Determine the [X, Y] coordinate at the center of the cell enclosing the given text.  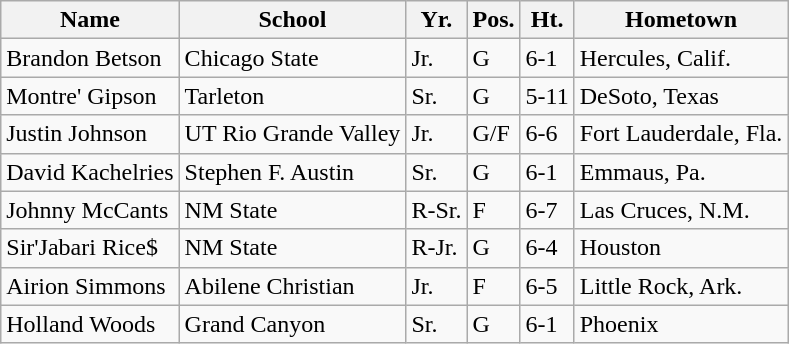
Las Cruces, N.M. [681, 210]
Hercules, Calif. [681, 58]
Tarleton [292, 96]
Airion Simmons [90, 286]
G/F [494, 134]
5-11 [547, 96]
Houston [681, 248]
R-Jr. [436, 248]
6-7 [547, 210]
Phoenix [681, 324]
DeSoto, Texas [681, 96]
Holland Woods [90, 324]
6-6 [547, 134]
Brandon Betson [90, 58]
UT Rio Grande Valley [292, 134]
Emmaus, Pa. [681, 172]
Ht. [547, 20]
Abilene Christian [292, 286]
Yr. [436, 20]
Justin Johnson [90, 134]
Chicago State [292, 58]
6-4 [547, 248]
Sir'Jabari Rice$ [90, 248]
Grand Canyon [292, 324]
Johnny McCants [90, 210]
Little Rock, Ark. [681, 286]
David Kachelries [90, 172]
Fort Lauderdale, Fla. [681, 134]
6-5 [547, 286]
Montre' Gipson [90, 96]
Stephen F. Austin [292, 172]
Pos. [494, 20]
Name [90, 20]
School [292, 20]
Hometown [681, 20]
R-Sr. [436, 210]
